Detect which cell encompasses the target text, then output its (x, y) center coordinate. 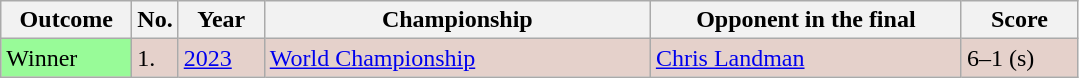
Opponent in the final (806, 20)
Score (1019, 20)
Chris Landman (806, 58)
2023 (221, 58)
Championship (457, 20)
World Championship (457, 58)
6–1 (s) (1019, 58)
Year (221, 20)
Outcome (66, 20)
No. (155, 20)
Winner (66, 58)
1. (155, 58)
